Capture the cell that displays the provided text and extract its [X, Y] central coordinate. 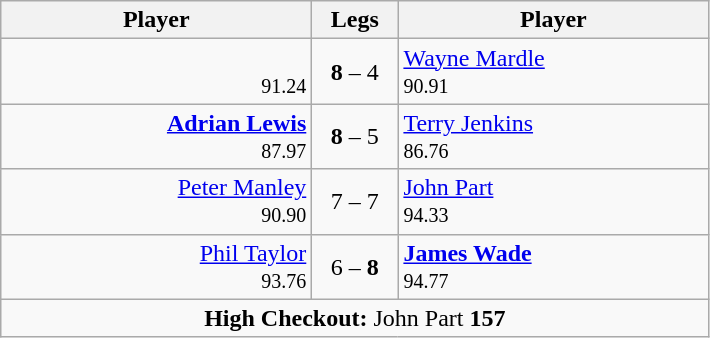
James Wade 94.77 [554, 266]
8 – 5 [355, 136]
Legs [355, 20]
7 – 7 [355, 202]
91.24 [156, 72]
Adrian Lewis 87.97 [156, 136]
Phil Taylor 93.76 [156, 266]
8 – 4 [355, 72]
6 – 8 [355, 266]
High Checkout: John Part 157 [355, 318]
Wayne Mardle 90.91 [554, 72]
Peter Manley 90.90 [156, 202]
Terry Jenkins 86.76 [554, 136]
John Part 94.33 [554, 202]
